Pinpoint the cell where the given text exists, returning its [X, Y] midpoint coordinate. 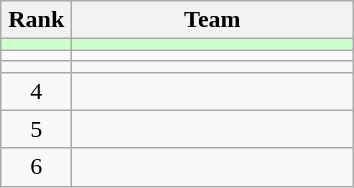
5 [36, 129]
4 [36, 91]
Team [212, 20]
6 [36, 167]
Rank [36, 20]
